From the cell containing the given text, extract its center point as [X, Y] coordinate. 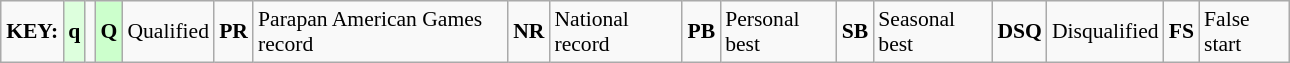
National record [616, 32]
Seasonal best [932, 32]
PB [701, 32]
q [74, 32]
Qualified [168, 32]
False start [1244, 32]
Parapan American Games record [380, 32]
NR [528, 32]
Q [108, 32]
Personal best [778, 32]
SB [856, 32]
KEY: [32, 32]
PR [234, 32]
DSQ [1020, 32]
Disqualified [1106, 32]
FS [1182, 32]
